Output the [x, y] coordinate of the center of the cell containing the given text.  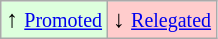
↓ Relegated [162, 20]
↑ Promoted [54, 20]
